Output the [x, y] coordinate of the center of the cell containing the given text.  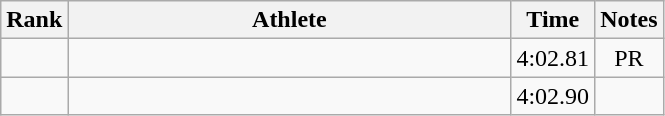
4:02.81 [553, 58]
Rank [34, 20]
4:02.90 [553, 96]
Time [553, 20]
Notes [629, 20]
PR [629, 58]
Athlete [290, 20]
